Determine the [X, Y] coordinate at the center of the cell enclosing the given text.  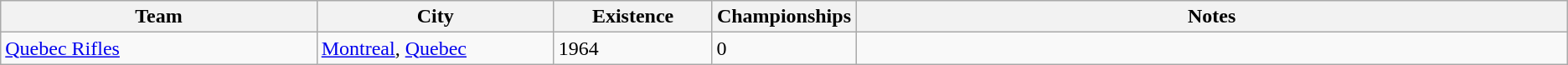
City [436, 17]
Team [159, 17]
Montreal, Quebec [436, 48]
Notes [1211, 17]
1964 [633, 48]
0 [784, 48]
Existence [633, 17]
Quebec Rifles [159, 48]
Championships [784, 17]
